Provide the [X, Y] coordinate of the cell's center where the given text is located.  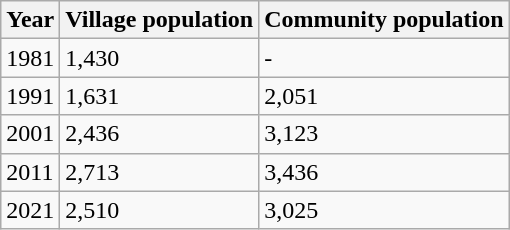
1981 [30, 58]
Village population [160, 20]
1,430 [160, 58]
Year [30, 20]
2,510 [160, 210]
- [384, 58]
3,436 [384, 172]
2,713 [160, 172]
2,436 [160, 134]
1,631 [160, 96]
2021 [30, 210]
Community population [384, 20]
1991 [30, 96]
3,123 [384, 134]
2011 [30, 172]
2001 [30, 134]
2,051 [384, 96]
3,025 [384, 210]
